Output the [X, Y] coordinate of the center of the cell containing the given text.  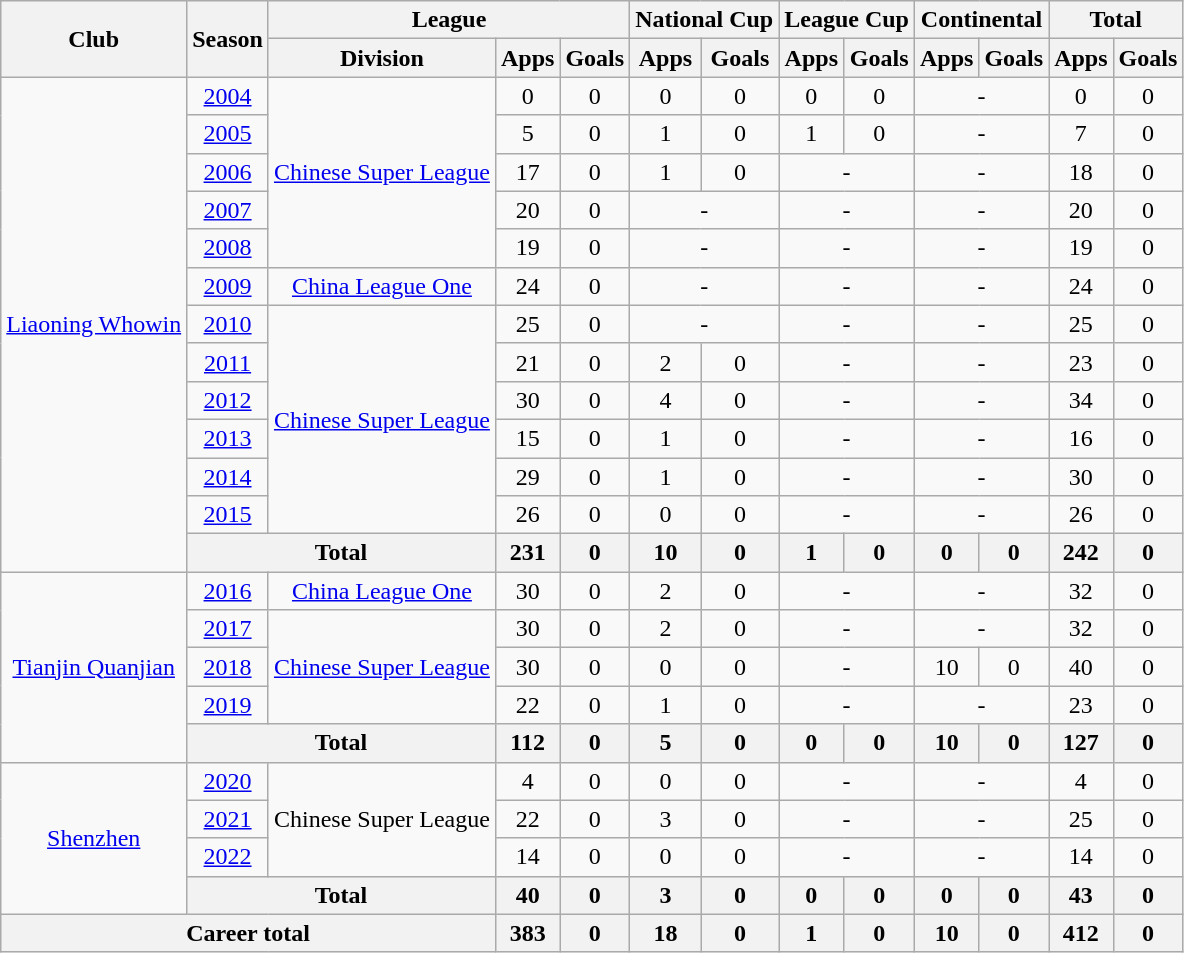
242 [1081, 553]
Shenzhen [94, 838]
2009 [228, 286]
2022 [228, 857]
Career total [248, 933]
Continental [981, 20]
2005 [228, 134]
2008 [228, 248]
34 [1081, 400]
2006 [228, 172]
Tianjin Quanjian [94, 667]
2017 [228, 629]
43 [1081, 895]
Liaoning Whowin [94, 324]
383 [527, 933]
412 [1081, 933]
17 [527, 172]
15 [527, 438]
2012 [228, 400]
127 [1081, 743]
2010 [228, 324]
2013 [228, 438]
League [448, 20]
Division [382, 58]
112 [527, 743]
2021 [228, 819]
Club [94, 39]
2007 [228, 210]
29 [527, 477]
2019 [228, 705]
2016 [228, 591]
7 [1081, 134]
League Cup [847, 20]
16 [1081, 438]
21 [527, 362]
National Cup [704, 20]
2018 [228, 667]
2020 [228, 781]
231 [527, 553]
Season [228, 39]
2014 [228, 477]
2015 [228, 515]
2004 [228, 96]
2011 [228, 362]
